Find where the given text appears and provide that cell's center as (X, Y) coordinate. 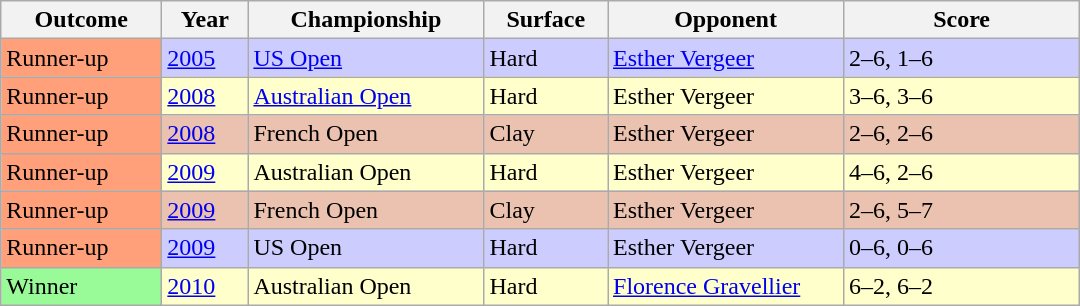
2–6, 5–7 (962, 210)
Opponent (726, 20)
2–6, 2–6 (962, 134)
2010 (205, 286)
2–6, 1–6 (962, 58)
Championship (366, 20)
0–6, 0–6 (962, 248)
Winner (82, 286)
Surface (546, 20)
Score (962, 20)
4–6, 2–6 (962, 172)
Outcome (82, 20)
2005 (205, 58)
3–6, 3–6 (962, 96)
6–2, 6–2 (962, 286)
Year (205, 20)
Florence Gravellier (726, 286)
